For the text-containing cell, return its midpoint in (X, Y) coordinate format. 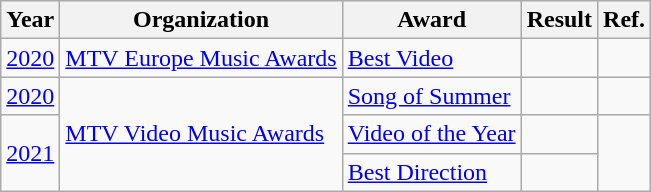
Ref. (624, 20)
MTV Europe Music Awards (201, 58)
Year (30, 20)
Video of the Year (432, 134)
Result (559, 20)
Song of Summer (432, 96)
Best Video (432, 58)
MTV Video Music Awards (201, 134)
2021 (30, 153)
Best Direction (432, 172)
Organization (201, 20)
Award (432, 20)
